For the text-containing cell, return its midpoint in [x, y] coordinate format. 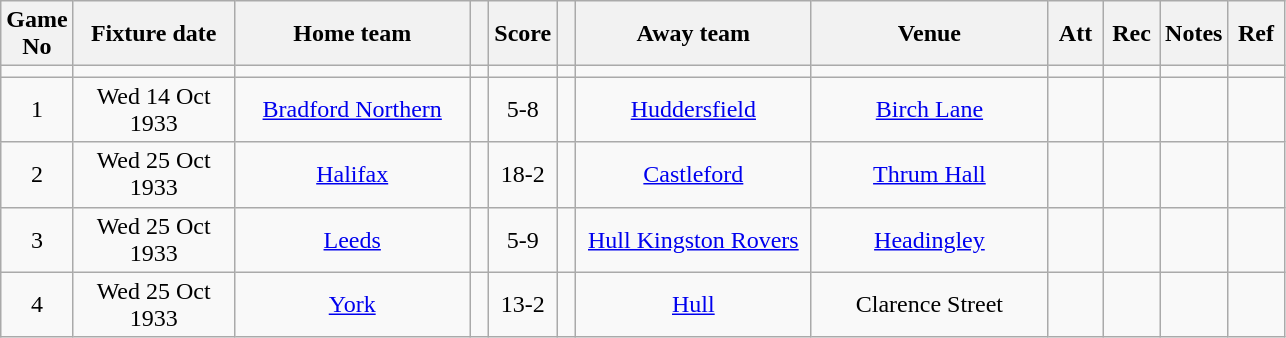
Clarence Street [929, 304]
13-2 [523, 304]
Hull Kingston Rovers [693, 240]
Att [1075, 34]
Rec [1132, 34]
18-2 [523, 174]
Ref [1256, 34]
Game No [37, 34]
2 [37, 174]
Fixture date [154, 34]
Huddersfield [693, 110]
5-8 [523, 110]
Notes [1194, 34]
5-9 [523, 240]
Away team [693, 34]
4 [37, 304]
Castleford [693, 174]
1 [37, 110]
Home team [352, 34]
Headingley [929, 240]
Bradford Northern [352, 110]
Score [523, 34]
3 [37, 240]
Venue [929, 34]
Birch Lane [929, 110]
Wed 14 Oct 1933 [154, 110]
Thrum Hall [929, 174]
Halifax [352, 174]
Leeds [352, 240]
Hull [693, 304]
York [352, 304]
